Determine the (x, y) coordinate at the center of the cell enclosing the given text.  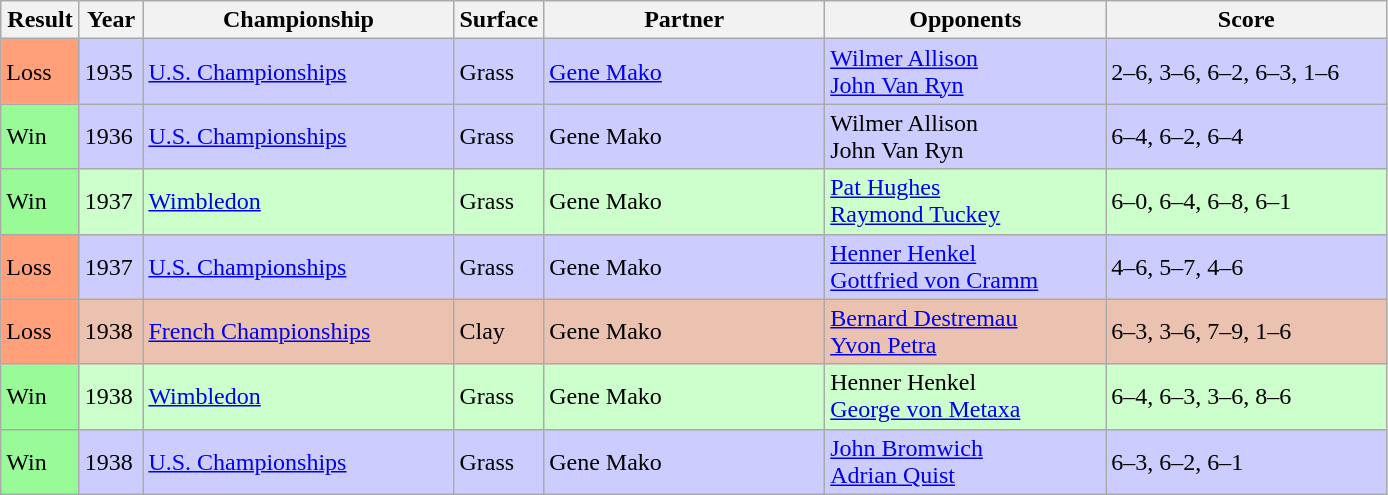
6–3, 6–2, 6–1 (1246, 462)
2–6, 3–6, 6–2, 6–3, 1–6 (1246, 72)
Clay (499, 332)
6–4, 6–3, 3–6, 8–6 (1246, 396)
Year (111, 20)
Surface (499, 20)
Result (40, 20)
Pat Hughes Raymond Tuckey (966, 202)
Score (1246, 20)
Henner Henkel Gottfried von Cramm (966, 266)
Bernard Destremau Yvon Petra (966, 332)
Partner (684, 20)
6–3, 3–6, 7–9, 1–6 (1246, 332)
1936 (111, 136)
Henner Henkel George von Metaxa (966, 396)
6–0, 6–4, 6–8, 6–1 (1246, 202)
4–6, 5–7, 4–6 (1246, 266)
1935 (111, 72)
French Championships (298, 332)
John Bromwich Adrian Quist (966, 462)
6–4, 6–2, 6–4 (1246, 136)
Opponents (966, 20)
Championship (298, 20)
